Identify which cell holds the provided text, then report its (X, Y) central coordinate. 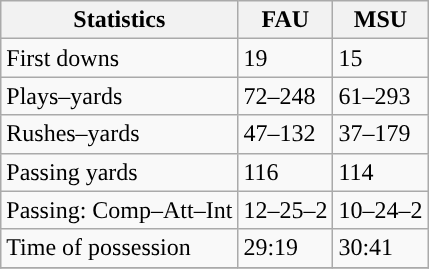
MSU (380, 20)
19 (286, 58)
Statistics (120, 20)
37–179 (380, 134)
Passing: Comp–Att–Int (120, 210)
47–132 (286, 134)
Plays–yards (120, 96)
61–293 (380, 96)
116 (286, 172)
15 (380, 58)
First downs (120, 58)
FAU (286, 20)
114 (380, 172)
10–24–2 (380, 210)
72–248 (286, 96)
30:41 (380, 248)
Passing yards (120, 172)
12–25–2 (286, 210)
29:19 (286, 248)
Time of possession (120, 248)
Rushes–yards (120, 134)
